From the cell containing the given text, extract its center point as (x, y) coordinate. 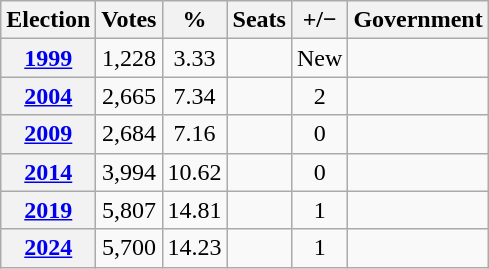
3,994 (129, 172)
2,665 (129, 96)
Seats (259, 20)
% (194, 20)
3.33 (194, 58)
Votes (129, 20)
2009 (48, 134)
5,700 (129, 248)
2,684 (129, 134)
2019 (48, 210)
+/− (319, 20)
10.62 (194, 172)
2024 (48, 248)
2014 (48, 172)
1999 (48, 58)
Election (48, 20)
2 (319, 96)
5,807 (129, 210)
7.34 (194, 96)
14.81 (194, 210)
14.23 (194, 248)
Government (418, 20)
New (319, 58)
7.16 (194, 134)
1,228 (129, 58)
2004 (48, 96)
